Search for the cell housing the specified text and yield its [x, y] center coordinate. 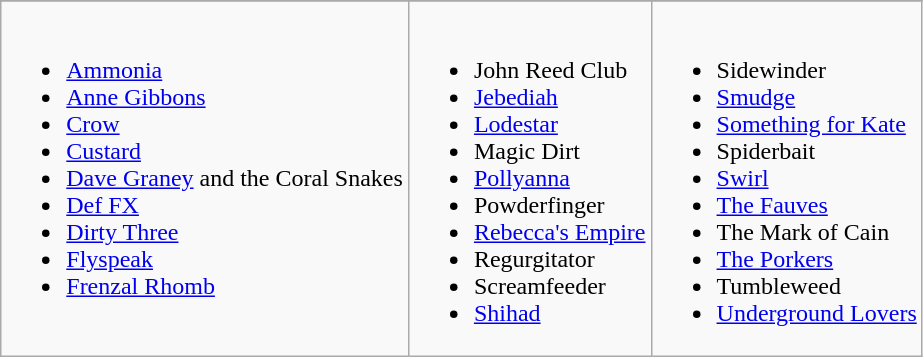
AmmoniaAnne GibbonsCrowCustardDave Graney and the Coral SnakesDef FXDirty ThreeFlyspeakFrenzal Rhomb [205, 179]
John Reed ClubJebediahLodestarMagic DirtPollyannaPowderfingerRebecca's EmpireRegurgitatorScreamfeederShihad [530, 179]
SidewinderSmudgeSomething for KateSpiderbaitSwirlThe FauvesThe Mark of CainThe PorkersTumbleweedUnderground Lovers [786, 179]
